Pinpoint the cell where the given text exists, returning its [X, Y] midpoint coordinate. 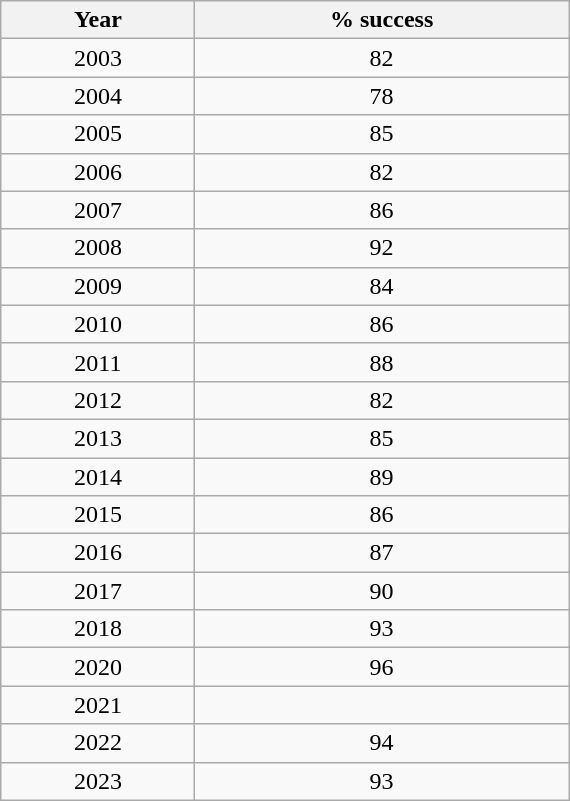
2011 [98, 362]
2012 [98, 400]
78 [382, 96]
2013 [98, 438]
2014 [98, 477]
2009 [98, 286]
92 [382, 248]
88 [382, 362]
96 [382, 667]
2016 [98, 553]
2005 [98, 134]
2007 [98, 210]
2023 [98, 781]
2020 [98, 667]
94 [382, 743]
2006 [98, 172]
2010 [98, 324]
% success [382, 20]
89 [382, 477]
2021 [98, 705]
90 [382, 591]
2018 [98, 629]
84 [382, 286]
2015 [98, 515]
2008 [98, 248]
2017 [98, 591]
2022 [98, 743]
2004 [98, 96]
2003 [98, 58]
Year [98, 20]
87 [382, 553]
